Extract the [x, y] coordinate from the center of the cell holding the provided text.  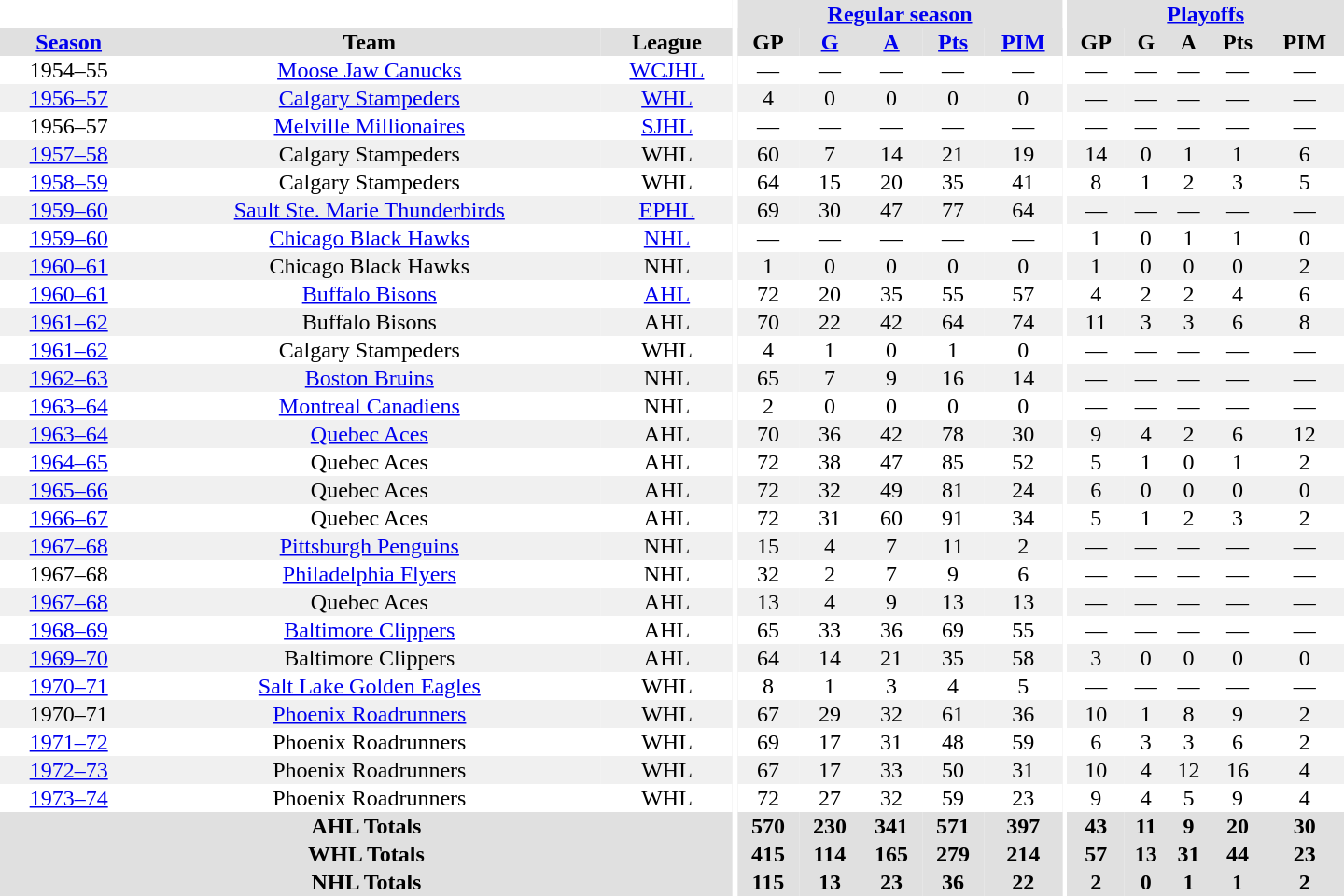
1954–55 [69, 70]
41 [1023, 182]
Season [69, 42]
Sault Ste. Marie Thunderbirds [370, 210]
48 [953, 742]
230 [830, 826]
570 [768, 826]
341 [891, 826]
49 [891, 490]
34 [1023, 518]
EPHL [666, 210]
43 [1096, 826]
165 [891, 854]
77 [953, 210]
WHL Totals [366, 854]
91 [953, 518]
SJHL [666, 126]
Philadelphia Flyers [370, 574]
29 [830, 714]
115 [768, 882]
19 [1023, 154]
74 [1023, 322]
214 [1023, 854]
114 [830, 854]
50 [953, 770]
24 [1023, 490]
Moose Jaw Canucks [370, 70]
1958–59 [69, 182]
58 [1023, 658]
1972–73 [69, 770]
1962–63 [69, 378]
Team [370, 42]
44 [1238, 854]
Melville Millionaires [370, 126]
27 [830, 798]
38 [830, 462]
Montreal Canadiens [370, 406]
1973–74 [69, 798]
81 [953, 490]
Salt Lake Golden Eagles [370, 686]
Regular season [900, 14]
1957–58 [69, 154]
279 [953, 854]
415 [768, 854]
1964–65 [69, 462]
WCJHL [666, 70]
AHL Totals [366, 826]
78 [953, 434]
397 [1023, 826]
1969–70 [69, 658]
1971–72 [69, 742]
Boston Bruins [370, 378]
85 [953, 462]
571 [953, 826]
Playoffs [1206, 14]
1965–66 [69, 490]
61 [953, 714]
1966–67 [69, 518]
52 [1023, 462]
League [666, 42]
Pittsburgh Penguins [370, 546]
1968–69 [69, 630]
NHL Totals [366, 882]
